Return the [x, y] coordinate for the center point of the cell that contains the specified text.  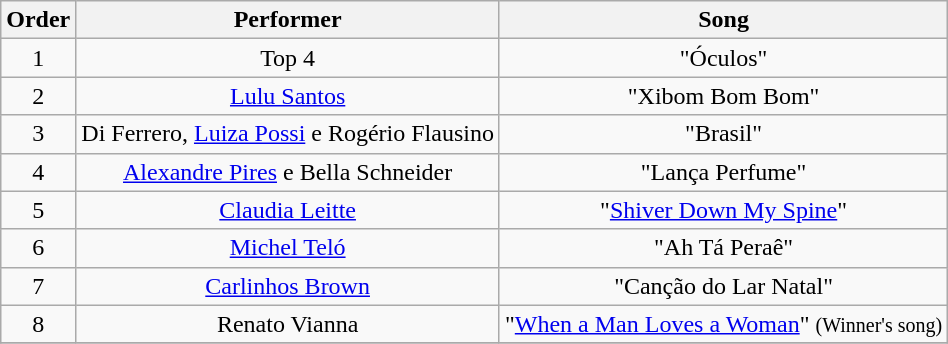
"Canção do Lar Natal" [723, 286]
Performer [288, 20]
Di Ferrero, Luiza Possi e Rogério Flausino [288, 134]
Song [723, 20]
8 [38, 324]
4 [38, 172]
3 [38, 134]
Order [38, 20]
5 [38, 210]
Lulu Santos [288, 96]
Claudia Leitte [288, 210]
1 [38, 58]
7 [38, 286]
"Óculos" [723, 58]
Alexandre Pires e Bella Schneider [288, 172]
Carlinhos Brown [288, 286]
"Ah Tá Peraê" [723, 248]
"Brasil" [723, 134]
Michel Teló [288, 248]
6 [38, 248]
Renato Vianna [288, 324]
Top 4 [288, 58]
"Shiver Down My Spine" [723, 210]
"When a Man Loves a Woman" (Winner's song) [723, 324]
"Xibom Bom Bom" [723, 96]
2 [38, 96]
"Lança Perfume" [723, 172]
